Extract the [X, Y] coordinate from the center of the cell holding the provided text.  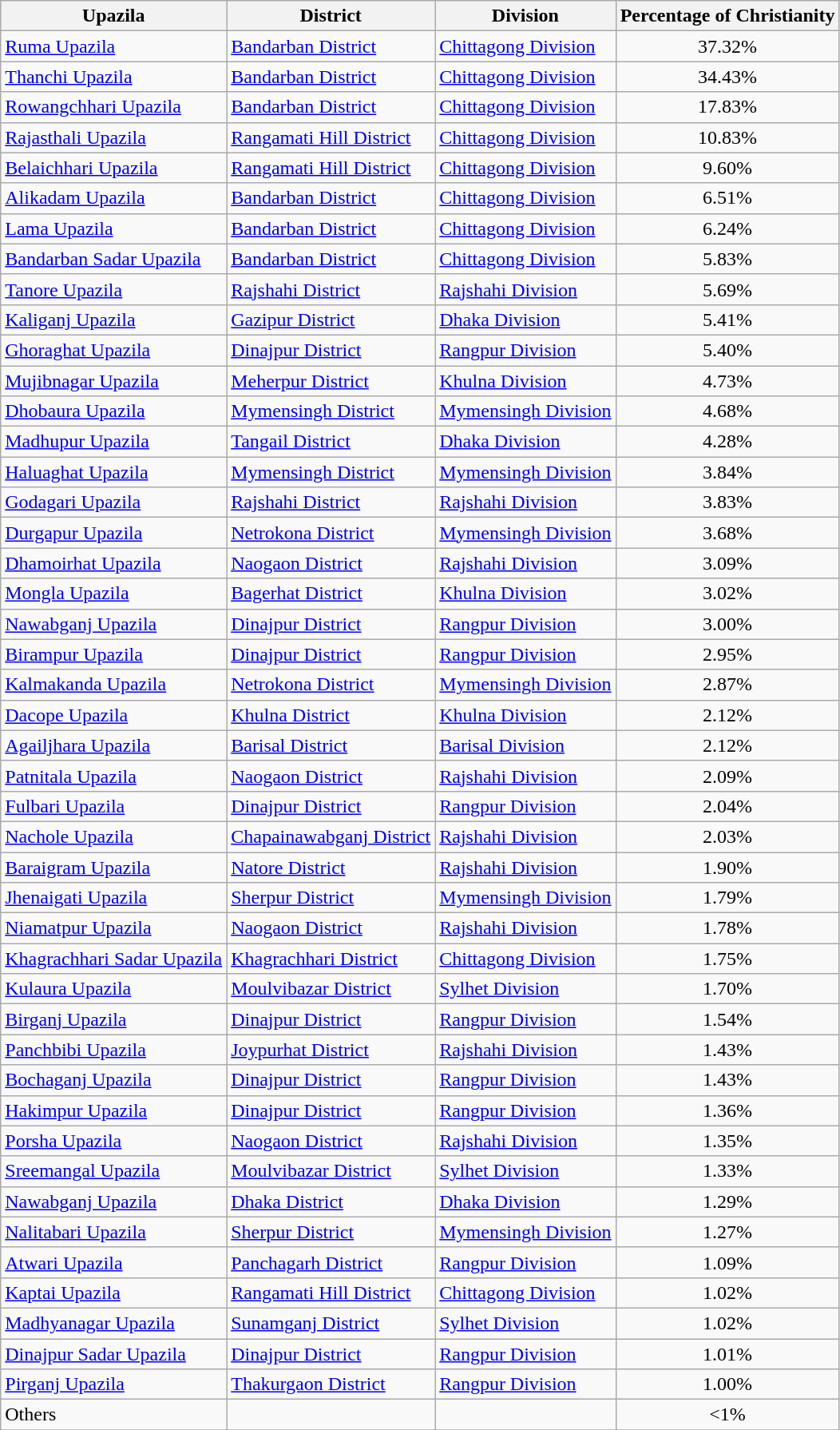
Madhyanagar Upazila [113, 1323]
Patnitala Upazila [113, 776]
Dacope Upazila [113, 715]
Kulaura Upazila [113, 989]
Dhamoirhat Upazila [113, 563]
1.79% [727, 898]
Joypurhat District [331, 1050]
4.28% [727, 442]
3.68% [727, 533]
Khagrachhari District [331, 959]
10.83% [727, 137]
5.40% [727, 350]
9.60% [727, 168]
Hakimpur Upazila [113, 1110]
37.32% [727, 46]
1.70% [727, 989]
1.01% [727, 1354]
4.73% [727, 381]
5.41% [727, 320]
Natore District [331, 867]
Lama Upazila [113, 228]
Pirganj Upazila [113, 1384]
Tangail District [331, 442]
Panchbibi Upazila [113, 1050]
Ghoraghat Upazila [113, 350]
District [331, 16]
Kalmakanda Upazila [113, 685]
3.02% [727, 594]
Birganj Upazila [113, 1019]
Madhupur Upazila [113, 442]
17.83% [727, 107]
2.03% [727, 836]
Percentage of Christianity [727, 16]
Barisal Division [525, 745]
Fulbari Upazila [113, 806]
Thakurgaon District [331, 1384]
1.00% [727, 1384]
Barisal District [331, 745]
1.33% [727, 1171]
1.29% [727, 1202]
Khulna District [331, 715]
Bandarban Sadar Upazila [113, 259]
Alikadam Upazila [113, 198]
Nachole Upazila [113, 836]
6.24% [727, 228]
Dhaka District [331, 1202]
1.27% [727, 1232]
Bagerhat District [331, 594]
Panchagarh District [331, 1262]
2.09% [727, 776]
Birampur Upazila [113, 654]
2.87% [727, 685]
Nalitabari Upazila [113, 1232]
Baraigram Upazila [113, 867]
Gazipur District [331, 320]
1.36% [727, 1110]
5.69% [727, 289]
34.43% [727, 77]
Jhenaigati Upazila [113, 898]
Haluaghat Upazila [113, 472]
Chapainawabganj District [331, 836]
5.83% [727, 259]
3.84% [727, 472]
1.09% [727, 1262]
Niamatpur Upazila [113, 928]
4.68% [727, 411]
1.75% [727, 959]
Rowangchhari Upazila [113, 107]
Dhobaura Upazila [113, 411]
Sunamganj District [331, 1323]
Durgapur Upazila [113, 533]
1.78% [727, 928]
Sreemangal Upazila [113, 1171]
Ruma Upazila [113, 46]
Dinajpur Sadar Upazila [113, 1354]
Thanchi Upazila [113, 77]
Division [525, 16]
3.00% [727, 624]
Agailjhara Upazila [113, 745]
Belaichhari Upazila [113, 168]
1.54% [727, 1019]
Rajasthali Upazila [113, 137]
Tanore Upazila [113, 289]
Atwari Upazila [113, 1262]
3.83% [727, 502]
Khagrachhari Sadar Upazila [113, 959]
1.35% [727, 1141]
Others [113, 1415]
1.90% [727, 867]
Kaptai Upazila [113, 1293]
Mujibnagar Upazila [113, 381]
3.09% [727, 563]
Upazila [113, 16]
2.95% [727, 654]
Godagari Upazila [113, 502]
<1% [727, 1415]
6.51% [727, 198]
Kaliganj Upazila [113, 320]
Mongla Upazila [113, 594]
2.04% [727, 806]
Bochaganj Upazila [113, 1080]
Porsha Upazila [113, 1141]
Meherpur District [331, 381]
